For the text-containing cell, return its midpoint in [x, y] coordinate format. 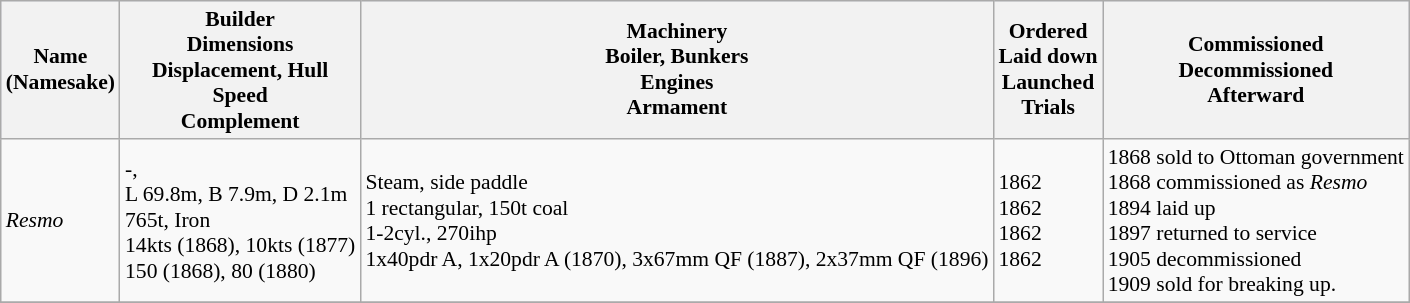
Name(Namesake) [60, 70]
CommissionedDecommissionedAfterward [1256, 70]
OrderedLaid downLaunchedTrials [1048, 70]
Resmo [60, 220]
1868 sold to Ottoman government1868 commissioned as Resmo1894 laid up1897 returned to service1905 decommissioned1909 sold for breaking up. [1256, 220]
1862186218621862 [1048, 220]
Steam, side paddle1 rectangular, 150t coal1-2cyl., 270ihp1x40pdr A, 1x20pdr A (1870), 3x67mm QF (1887), 2x37mm QF (1896) [676, 220]
-, L 69.8m, B 7.9m, D 2.1m765t, Iron14kts (1868), 10kts (1877)150 (1868), 80 (1880) [240, 220]
BuilderDimensionsDisplacement, HullSpeedComplement [240, 70]
MachineryBoiler, BunkersEnginesArmament [676, 70]
